Detect which cell encompasses the target text, then output its [x, y] center coordinate. 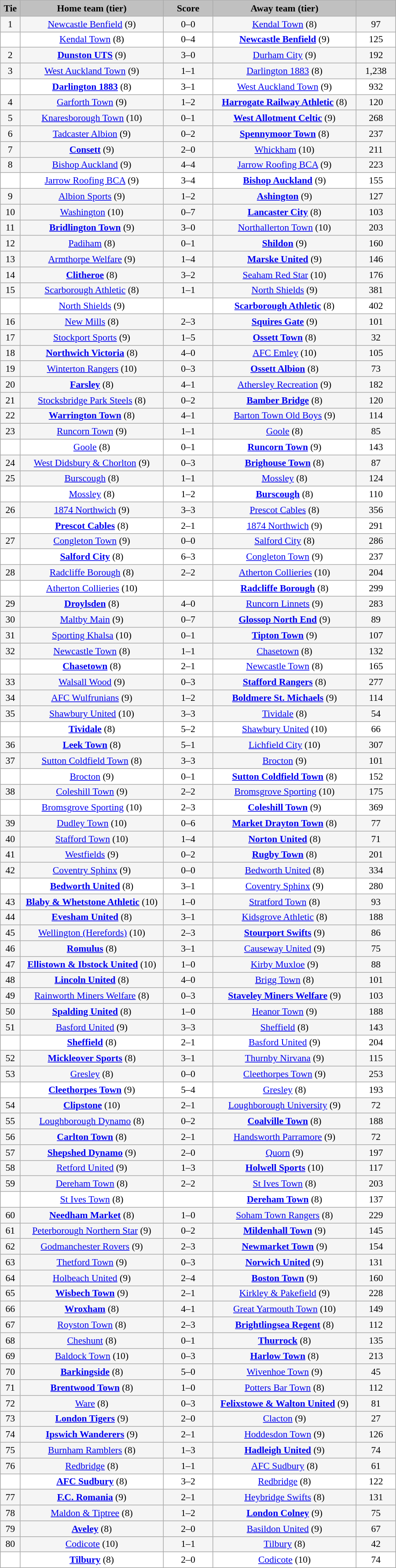
137 [376, 1200]
18 [11, 353]
Thurrock (8) [285, 1341]
307 [376, 745]
Stourport Swifts (9) [285, 933]
Loughborough University (9) [285, 1106]
Newmarket Town (9) [285, 1247]
Kirby Muxloe (9) [285, 964]
Glossop North End (9) [285, 620]
Score [188, 8]
47 [11, 964]
20 [11, 385]
Clacton (9) [285, 1419]
154 [376, 1247]
26 [11, 510]
2 [11, 55]
70 [11, 1372]
57 [11, 1153]
124 [376, 479]
22 [11, 416]
213 [376, 1356]
97 [376, 24]
Royston Town (8) [92, 1325]
78 [11, 1513]
Needham Market (8) [92, 1215]
64 [11, 1278]
Ipswich Wanderers (9) [92, 1435]
165 [376, 667]
69 [11, 1356]
229 [376, 1215]
253 [376, 1074]
Bridlington Town (9) [92, 228]
Brentwood Town (8) [92, 1388]
Wisbech Town (9) [92, 1293]
291 [376, 526]
932 [376, 87]
Hadleigh United (9) [285, 1451]
37 [11, 761]
Westfields (9) [92, 855]
Maldon & Tiptree (8) [92, 1513]
Spennymoor Town (8) [285, 134]
58 [11, 1168]
85 [376, 432]
132 [376, 651]
Durham City (9) [285, 55]
Washington (10) [92, 212]
5–1 [188, 745]
Market Drayton Town (8) [285, 824]
Holbeach United (9) [92, 1278]
Marske United (9) [285, 259]
105 [376, 353]
Boston Town (9) [285, 1278]
Thurnby Nirvana (9) [285, 1059]
127 [376, 197]
Padiham (8) [92, 244]
Thetford Town (9) [92, 1262]
0–4 [188, 40]
286 [376, 541]
Warrington Town (8) [92, 416]
68 [11, 1341]
17 [11, 337]
5–4 [188, 1090]
Tadcaster Albion (9) [92, 134]
Tie [11, 8]
Romulus (8) [92, 949]
10 [11, 212]
87 [376, 463]
356 [376, 510]
19 [11, 369]
11 [11, 228]
Causeway United (9) [285, 949]
Holwell Sports (10) [285, 1168]
Whickham (10) [285, 150]
40 [11, 839]
283 [376, 604]
24 [11, 463]
115 [376, 1059]
Godmanchester Rovers (9) [92, 1247]
Loughborough Dynamo (8) [92, 1121]
Barkingside (8) [92, 1372]
175 [376, 792]
228 [376, 1293]
Lincoln United (8) [92, 980]
Barton Town Old Boys (9) [285, 416]
15 [11, 290]
41 [11, 855]
Northallerton Town (10) [285, 228]
Seaham Red Star (10) [285, 275]
Ossett Town (8) [285, 337]
Wellington (Herefords) (10) [92, 933]
London Colney (9) [285, 1513]
25 [11, 479]
Harrogate Railway Athletic (8) [285, 103]
38 [11, 792]
Runcorn Linnets (9) [285, 604]
Burnham Ramblers (8) [92, 1451]
176 [376, 275]
Squires Gate (9) [285, 322]
Dudley Town (10) [92, 824]
Rugby Town (8) [285, 855]
Blaby & Whetstone Athletic (10) [92, 902]
402 [376, 306]
23 [11, 432]
299 [376, 588]
New Mills (8) [92, 322]
Home team (tier) [92, 8]
8 [11, 165]
Dunston UTS (9) [92, 55]
West Allotment Celtic (9) [285, 118]
Winterton Rangers (10) [92, 369]
39 [11, 824]
369 [376, 808]
London Tigers (9) [92, 1419]
Stratford Town (8) [285, 902]
Boldmere St. Michaels (9) [285, 698]
Consett (9) [92, 150]
56 [11, 1137]
1,238 [376, 71]
33 [11, 682]
Heybridge Swifts (8) [285, 1498]
Bamber Bridge (8) [285, 400]
Albion Sports (9) [92, 197]
60 [11, 1215]
43 [11, 902]
36 [11, 745]
West Didsbury & Chorlton (9) [92, 463]
AFC Wulfrunians (9) [92, 698]
13 [11, 259]
Norwich United (9) [285, 1262]
65 [11, 1293]
1 [11, 24]
7 [11, 150]
107 [376, 635]
Knaresborough Town (10) [92, 118]
Stocksbridge Park Steels (8) [92, 400]
Hoddesdon Town (9) [285, 1435]
Stockport Sports (9) [92, 337]
1–5 [188, 337]
4–4 [188, 165]
81 [376, 1403]
Rainworth Miners Welfare (8) [92, 996]
Ware (8) [92, 1403]
79 [11, 1529]
29 [11, 604]
89 [376, 620]
Baldock Town (10) [92, 1356]
145 [376, 1231]
182 [376, 385]
3 [11, 71]
Away team (tier) [285, 8]
48 [11, 980]
Lichfield City (10) [285, 745]
Shepshed Dynamo (9) [92, 1153]
12 [11, 244]
201 [376, 855]
14 [11, 275]
280 [376, 886]
Brightlingsea Regent (8) [285, 1325]
F.C. Romania (9) [92, 1498]
Coalville Town (8) [285, 1121]
146 [376, 259]
31 [11, 635]
49 [11, 996]
Mickleover Sports (8) [92, 1059]
277 [376, 682]
152 [376, 777]
Northwich Victoria (8) [92, 353]
Harlow Town (8) [285, 1356]
3–4 [188, 181]
86 [376, 933]
Potters Bar Town (8) [285, 1388]
51 [11, 1027]
223 [376, 165]
Athersley Recreation (9) [285, 385]
88 [376, 964]
Stafford Town (10) [92, 839]
55 [11, 1121]
16 [11, 322]
0–6 [188, 824]
30 [11, 620]
Lancaster City (8) [285, 212]
Leek Town (8) [92, 745]
35 [11, 714]
Felixstowe & Walton United (9) [285, 1403]
334 [376, 871]
135 [376, 1341]
9 [11, 197]
Great Yarmouth Town (10) [285, 1309]
4 [11, 103]
Kidsgrove Athletic (8) [285, 917]
Kirkley & Pakefield (9) [285, 1293]
Brigg Town (8) [285, 980]
Sporting Khalsa (10) [92, 635]
Shildon (9) [285, 244]
5–2 [188, 729]
Aveley (8) [92, 1529]
62 [11, 1247]
Evesham United (8) [92, 917]
155 [376, 181]
52 [11, 1059]
2–4 [188, 1278]
Ellistown & Ibstock United (10) [92, 964]
126 [376, 1435]
117 [376, 1168]
211 [376, 150]
Droylsden (8) [92, 604]
Handsworth Parramore (9) [285, 1137]
53 [11, 1074]
Garforth Town (9) [92, 103]
Quorn (9) [285, 1153]
Tipton Town (9) [285, 635]
Wivenhoe Town (9) [285, 1372]
Ossett Albion (8) [285, 369]
28 [11, 573]
44 [11, 917]
34 [11, 698]
Ashington (9) [285, 197]
5–0 [188, 1372]
Heanor Town (9) [285, 1011]
268 [376, 118]
Retford United (9) [92, 1168]
Walsall Wood (9) [92, 682]
59 [11, 1184]
Clitheroe (8) [92, 275]
192 [376, 55]
AFC Emley (10) [285, 353]
381 [376, 290]
46 [11, 949]
Cheshunt (8) [92, 1341]
Brighouse Town (8) [285, 463]
Farsley (8) [92, 385]
Staveley Miners Welfare (9) [285, 996]
Spalding United (8) [92, 1011]
Stafford Rangers (8) [285, 682]
93 [376, 902]
149 [376, 1309]
122 [376, 1482]
76 [11, 1466]
197 [376, 1153]
Wroxham (8) [92, 1309]
50 [11, 1011]
80 [11, 1544]
Maltby Main (9) [92, 620]
125 [376, 40]
5 [11, 118]
Mildenhall Town (9) [285, 1231]
Basildon United (9) [285, 1529]
Armthorpe Welfare (9) [92, 259]
6–3 [188, 557]
Carlton Town (8) [92, 1137]
Norton United (8) [285, 839]
193 [376, 1090]
21 [11, 400]
63 [11, 1262]
Peterborough Northern Star (9) [92, 1231]
110 [376, 495]
6 [11, 134]
Soham Town Rangers (8) [285, 1215]
Clipstone (10) [92, 1106]
